Find where the given text appears and provide that cell's center as [x, y] coordinate. 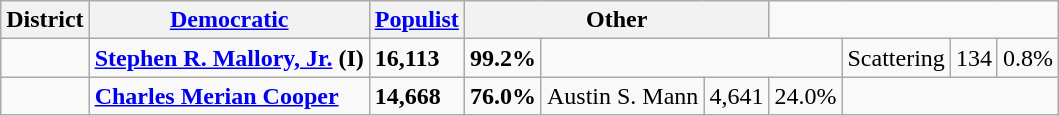
Austin S. Mann [622, 96]
76.0% [502, 96]
4,641 [736, 96]
Populist [416, 20]
14,668 [416, 96]
Scattering [896, 58]
99.2% [502, 58]
134 [974, 58]
Democratic [229, 20]
16,113 [416, 58]
Charles Merian Cooper [229, 96]
District [45, 20]
0.8% [1028, 58]
Other [616, 20]
Stephen R. Mallory, Jr. (I) [229, 58]
24.0% [806, 96]
